Find where the given text appears and provide that cell's center as (x, y) coordinate. 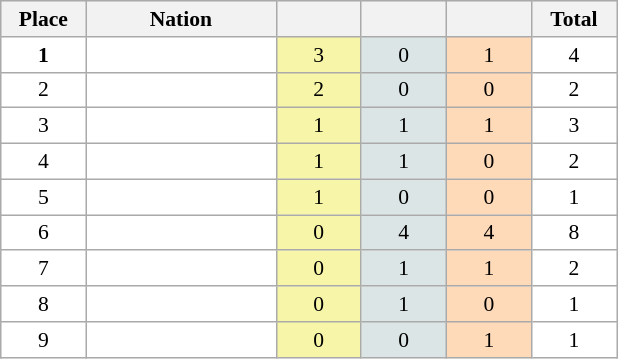
6 (44, 233)
7 (44, 269)
Place (44, 19)
Nation (181, 19)
9 (44, 340)
Total (574, 19)
5 (44, 197)
